Locate the cell with the specified text and output its (X, Y) center coordinate. 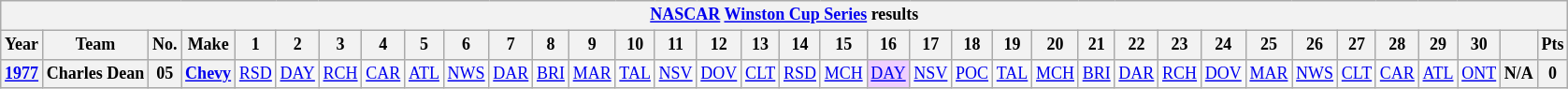
1 (255, 45)
25 (1269, 45)
10 (635, 45)
16 (888, 45)
05 (165, 73)
5 (424, 45)
1977 (22, 73)
NASCAR Winston Cup Series results (784, 15)
15 (843, 45)
Team (95, 45)
12 (719, 45)
Pts (1552, 45)
20 (1056, 45)
29 (1438, 45)
11 (675, 45)
2 (297, 45)
18 (972, 45)
24 (1223, 45)
30 (1479, 45)
0 (1552, 73)
Year (22, 45)
22 (1137, 45)
13 (761, 45)
Chevy (209, 73)
3 (340, 45)
N/A (1519, 73)
21 (1096, 45)
27 (1356, 45)
Make (209, 45)
9 (592, 45)
14 (800, 45)
6 (466, 45)
7 (511, 45)
Charles Dean (95, 73)
23 (1180, 45)
26 (1315, 45)
ONT (1479, 73)
POC (972, 73)
19 (1012, 45)
No. (165, 45)
4 (383, 45)
28 (1397, 45)
17 (931, 45)
8 (552, 45)
